Provide the [X, Y] coordinate of the cell's center where the given text is located.  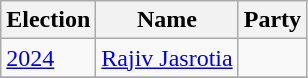
Election [48, 20]
Rajiv Jasrotia [167, 58]
Name [167, 20]
2024 [48, 58]
Party [272, 20]
